Locate the cell with the specified text and output its [x, y] center coordinate. 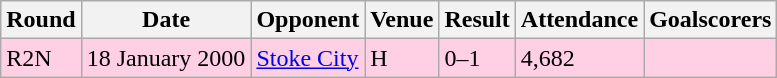
Attendance [579, 20]
H [402, 58]
Result [477, 20]
Opponent [308, 20]
Stoke City [308, 58]
Date [166, 20]
Venue [402, 20]
Round [41, 20]
0–1 [477, 58]
18 January 2000 [166, 58]
Goalscorers [710, 20]
4,682 [579, 58]
R2N [41, 58]
